Return the (x, y) coordinate for the center point of the cell that contains the specified text.  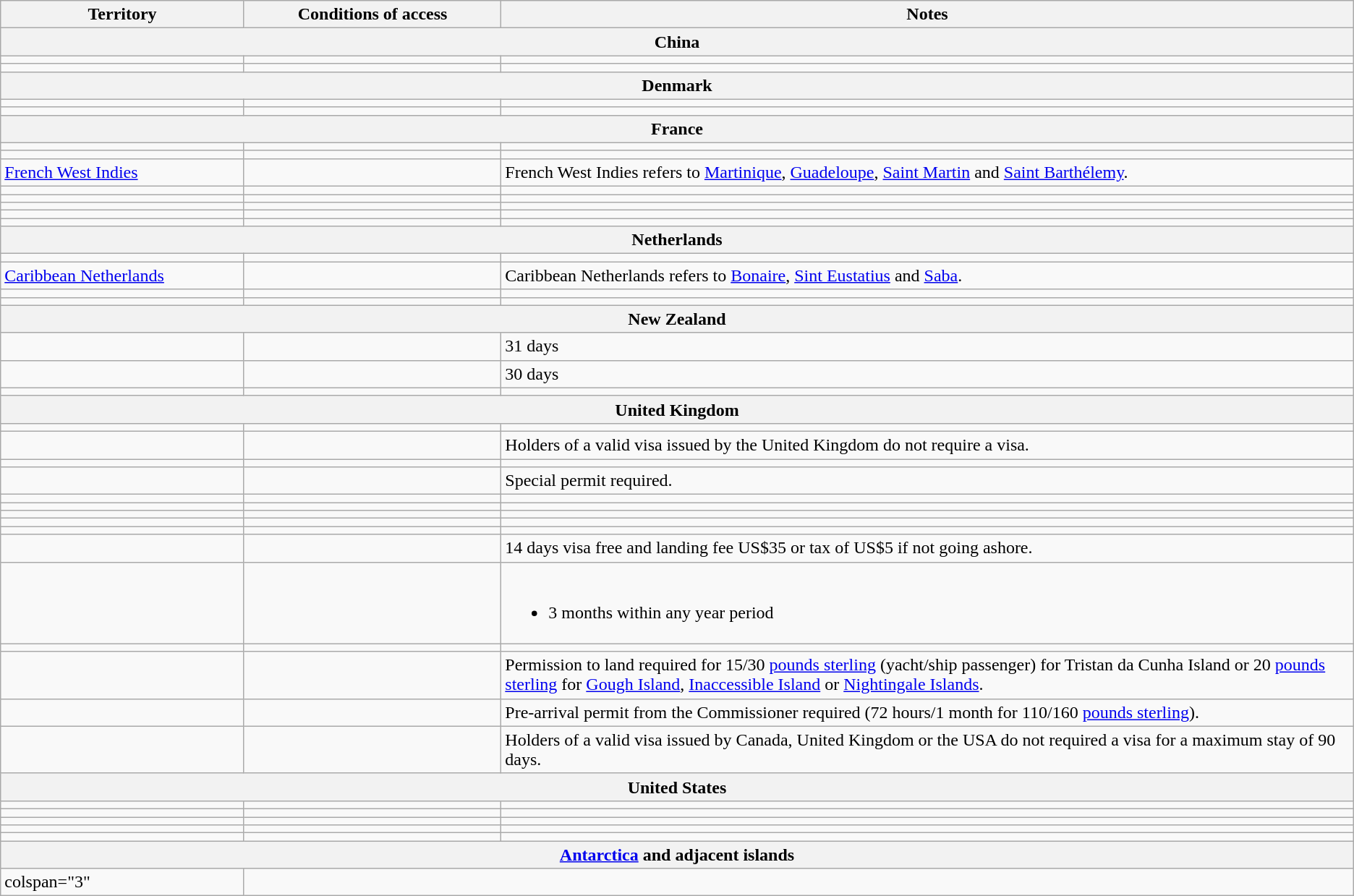
colspan="3" (123, 882)
Conditions of access (372, 14)
Special permit required. (927, 481)
Holders of a valid visa issued by the United Kingdom do not require a visa. (927, 445)
Territory (123, 14)
Denmark (677, 85)
Netherlands (677, 240)
Notes (927, 14)
China (677, 42)
Pre-arrival permit from the Commissioner required (72 hours/1 month for 110/160 pounds sterling). (927, 712)
3 months within any year period (927, 603)
31 days (927, 346)
United Kingdom (677, 409)
Holders of a valid visa issued by Canada, United Kingdom or the USA do not required a visa for a maximum stay of 90 days. (927, 749)
Caribbean Netherlands (123, 276)
French West Indies (123, 172)
French West Indies refers to Martinique, Guadeloupe, Saint Martin and Saint Barthélemy. (927, 172)
Antarctica and adjacent islands (677, 855)
14 days visa free and landing fee US$35 or tax of US$5 if not going ashore. (927, 548)
France (677, 129)
United States (677, 787)
Caribbean Netherlands refers to Bonaire, Sint Eustatius and Saba. (927, 276)
New Zealand (677, 319)
30 days (927, 374)
